For the text-containing cell, return its midpoint in [X, Y] coordinate format. 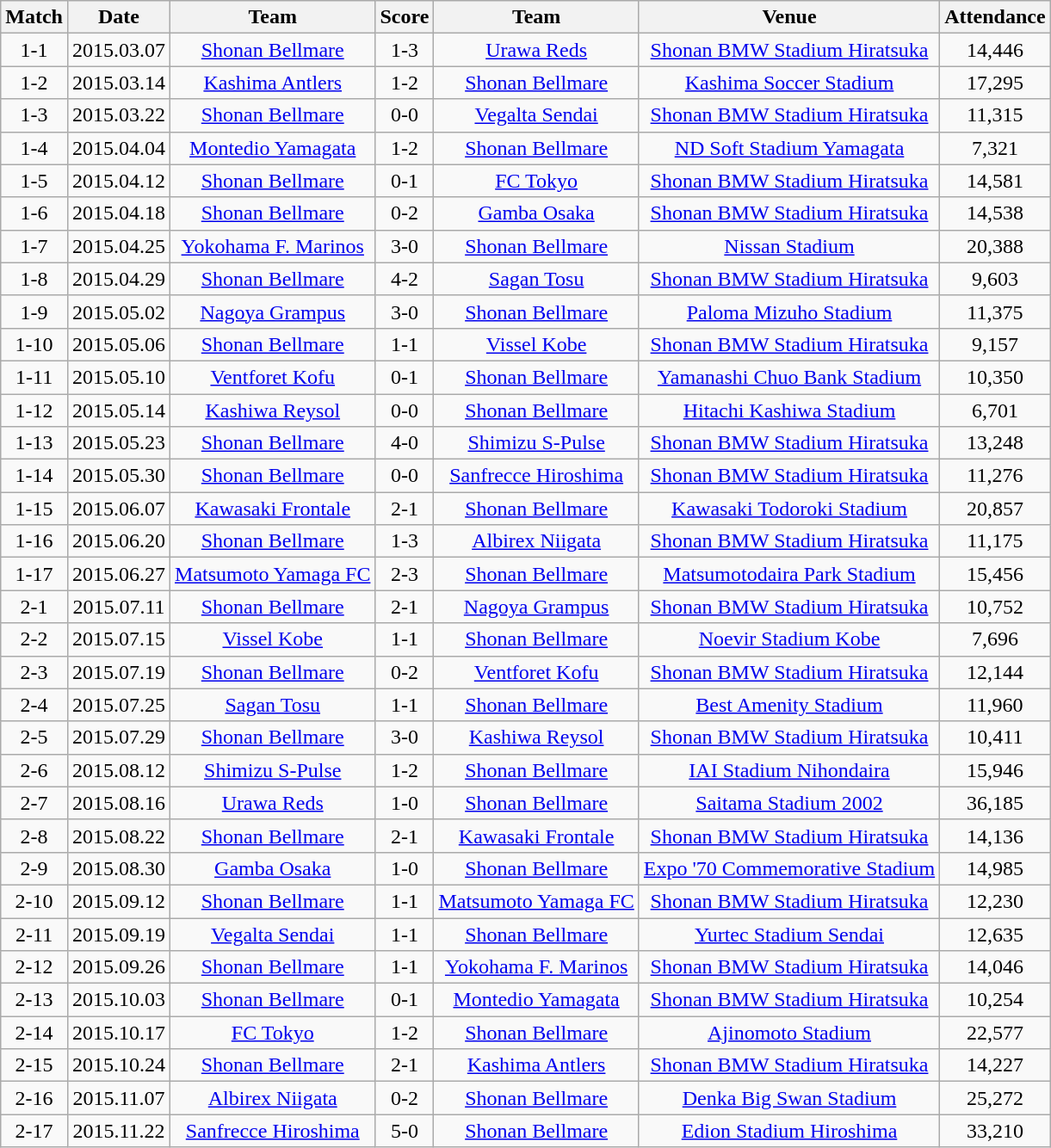
2-13 [34, 1000]
IAI Stadium Nihondaira [788, 770]
2015.07.25 [119, 705]
2015.04.29 [119, 279]
1-16 [34, 541]
4-2 [405, 279]
14,985 [995, 868]
Attendance [995, 17]
2-4 [34, 705]
2015.03.22 [119, 115]
2015.10.24 [119, 1065]
2015.04.12 [119, 181]
14,046 [995, 967]
1-7 [34, 246]
6,701 [995, 410]
1-11 [34, 377]
2015.04.18 [119, 213]
1-17 [34, 574]
25,272 [995, 1098]
Kashima Soccer Stadium [788, 83]
Match [34, 17]
2-16 [34, 1098]
2-12 [34, 967]
1-8 [34, 279]
2015.03.14 [119, 83]
2-7 [34, 803]
Hitachi Kashiwa Stadium [788, 410]
Date [119, 17]
2015.10.03 [119, 1000]
Expo '70 Commemorative Stadium [788, 868]
9,157 [995, 344]
2015.05.23 [119, 443]
Score [405, 17]
Nissan Stadium [788, 246]
20,857 [995, 509]
22,577 [995, 1033]
10,350 [995, 377]
20,388 [995, 246]
2015.09.19 [119, 934]
2015.05.02 [119, 312]
ND Soft Stadium Yamagata [788, 148]
33,210 [995, 1131]
Kawasaki Todoroki Stadium [788, 509]
2-5 [34, 738]
2015.06.20 [119, 541]
1-9 [34, 312]
13,248 [995, 443]
2015.05.10 [119, 377]
2015.08.30 [119, 868]
Noevir Stadium Kobe [788, 639]
36,185 [995, 803]
2-15 [34, 1065]
12,230 [995, 901]
2-14 [34, 1033]
2015.06.27 [119, 574]
2015.03.07 [119, 50]
1-13 [34, 443]
9,603 [995, 279]
2015.06.07 [119, 509]
17,295 [995, 83]
2015.08.16 [119, 803]
2015.07.19 [119, 672]
2-11 [34, 934]
2-2 [34, 639]
1-15 [34, 509]
2015.07.11 [119, 607]
Ajinomoto Stadium [788, 1033]
Yamanashi Chuo Bank Stadium [788, 377]
12,144 [995, 672]
11,315 [995, 115]
1-4 [34, 148]
2-10 [34, 901]
11,175 [995, 541]
15,946 [995, 770]
2015.07.15 [119, 639]
Denka Big Swan Stadium [788, 1098]
7,321 [995, 148]
2015.07.29 [119, 738]
1-5 [34, 181]
4-0 [405, 443]
2015.05.30 [119, 476]
12,635 [995, 934]
2015.05.14 [119, 410]
10,254 [995, 1000]
2015.09.26 [119, 967]
2015.09.12 [119, 901]
2015.11.07 [119, 1098]
5-0 [405, 1131]
2-6 [34, 770]
Paloma Mizuho Stadium [788, 312]
1-6 [34, 213]
2-8 [34, 836]
14,446 [995, 50]
14,538 [995, 213]
11,960 [995, 705]
14,581 [995, 181]
1-14 [34, 476]
2-17 [34, 1131]
Yurtec Stadium Sendai [788, 934]
2015.11.22 [119, 1131]
14,136 [995, 836]
2-9 [34, 868]
11,276 [995, 476]
Venue [788, 17]
1-10 [34, 344]
10,752 [995, 607]
15,456 [995, 574]
2015.08.22 [119, 836]
1-12 [34, 410]
2015.05.06 [119, 344]
Saitama Stadium 2002 [788, 803]
Edion Stadium Hiroshima [788, 1131]
10,411 [995, 738]
14,227 [995, 1065]
11,375 [995, 312]
Best Amenity Stadium [788, 705]
2015.10.17 [119, 1033]
2015.04.25 [119, 246]
Matsumotodaira Park Stadium [788, 574]
7,696 [995, 639]
2015.04.04 [119, 148]
2015.08.12 [119, 770]
